Output the [X, Y] coordinate of the center of the cell containing the given text.  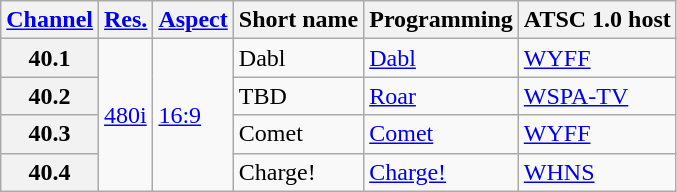
ATSC 1.0 host [597, 20]
Aspect [193, 20]
Programming [442, 20]
40.4 [50, 172]
480i [126, 115]
TBD [298, 96]
Short name [298, 20]
WHNS [597, 172]
16:9 [193, 115]
Channel [50, 20]
Res. [126, 20]
40.1 [50, 58]
WSPA-TV [597, 96]
40.3 [50, 134]
Roar [442, 96]
40.2 [50, 96]
